Capture the cell that displays the provided text and extract its (X, Y) central coordinate. 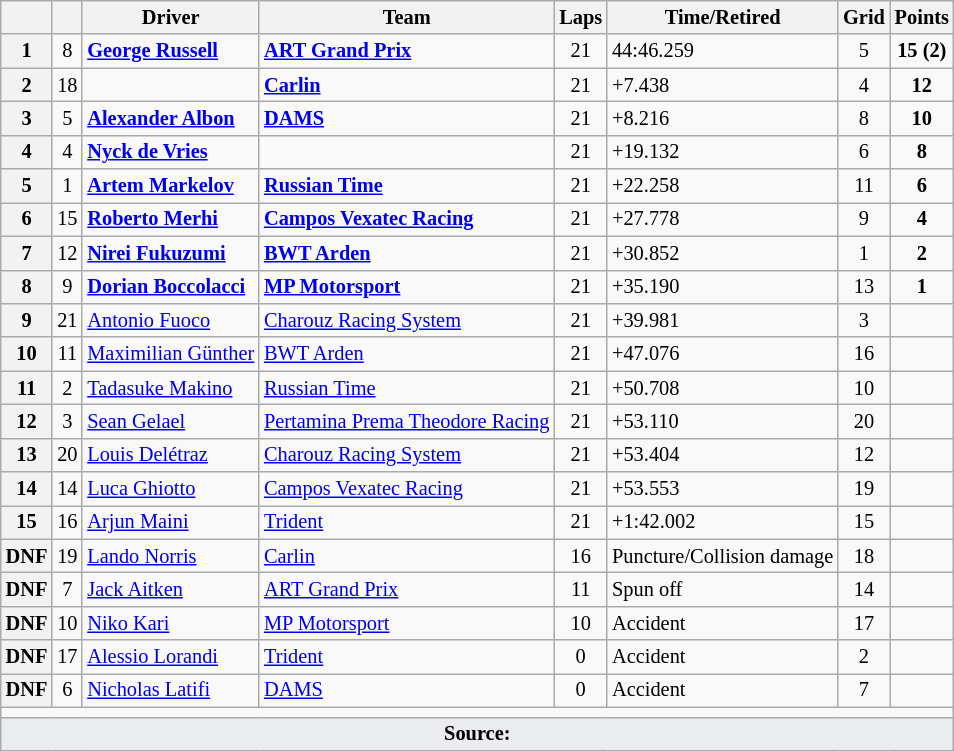
Niko Kari (170, 623)
+35.190 (722, 287)
+50.708 (722, 388)
Jack Aitken (170, 589)
+19.132 (722, 152)
44:46.259 (722, 51)
Alessio Lorandi (170, 657)
Artem Markelov (170, 186)
Driver (170, 17)
Tadasuke Makino (170, 388)
+27.778 (722, 219)
George Russell (170, 51)
Nicholas Latifi (170, 690)
+53.110 (722, 421)
Arjun Maini (170, 522)
+39.981 (722, 320)
Roberto Merhi (170, 219)
Spun off (722, 589)
+47.076 (722, 354)
+1:42.002 (722, 522)
+22.258 (722, 186)
Grid (864, 17)
Dorian Boccolacci (170, 287)
Nirei Fukuzumi (170, 253)
Lando Norris (170, 556)
Antonio Fuoco (170, 320)
+8.216 (722, 118)
+53.404 (722, 455)
Pertamina Prema Theodore Racing (406, 421)
Time/Retired (722, 17)
Nyck de Vries (170, 152)
Luca Ghiotto (170, 489)
Source: (478, 734)
+53.553 (722, 489)
Sean Gelael (170, 421)
+7.438 (722, 85)
Alexander Albon (170, 118)
Puncture/Collision damage (722, 556)
+30.852 (722, 253)
Maximilian Günther (170, 354)
Points (922, 17)
15 (2) (922, 51)
Louis Delétraz (170, 455)
Laps (580, 17)
Team (406, 17)
